Capture the cell that displays the provided text and extract its [x, y] central coordinate. 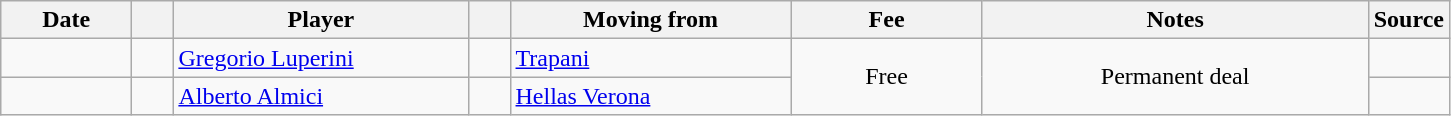
Fee [886, 20]
Notes [1175, 20]
Free [886, 77]
Trapani [650, 58]
Permanent deal [1175, 77]
Hellas Verona [650, 96]
Player [321, 20]
Alberto Almici [321, 96]
Moving from [650, 20]
Gregorio Luperini [321, 58]
Source [1408, 20]
Date [66, 20]
